Search for the cell housing the specified text and yield its (x, y) center coordinate. 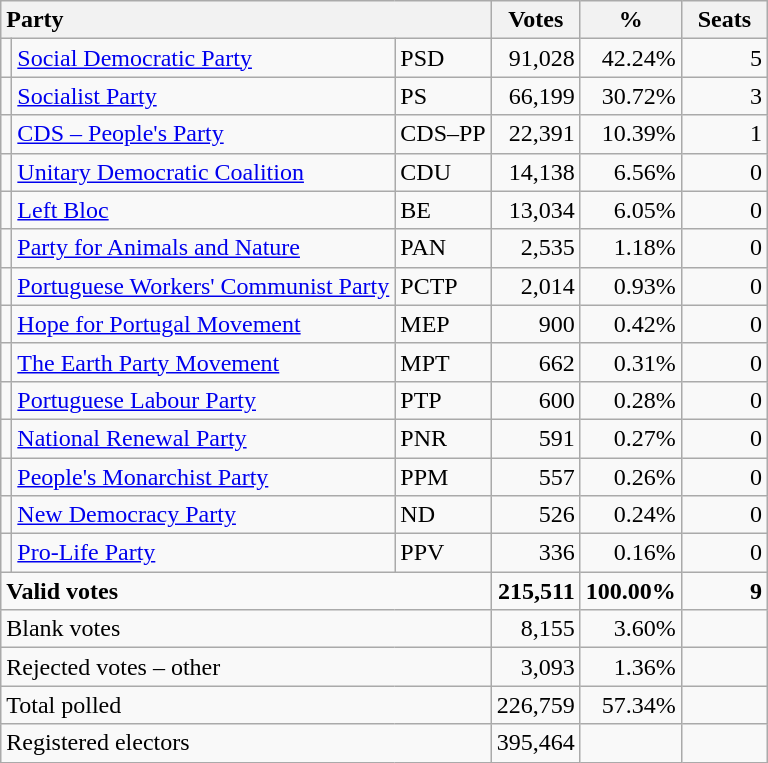
MEP (443, 324)
226,759 (536, 705)
1.36% (630, 667)
3,093 (536, 667)
336 (536, 553)
3 (724, 96)
Votes (536, 20)
CDU (443, 172)
526 (536, 515)
42.24% (630, 58)
Registered electors (246, 743)
Seats (724, 20)
0.16% (630, 553)
14,138 (536, 172)
66,199 (536, 96)
CDS – People's Party (204, 134)
PPV (443, 553)
0.31% (630, 362)
6.56% (630, 172)
Party for Animals and Nature (204, 248)
0.24% (630, 515)
10.39% (630, 134)
CDS–PP (443, 134)
215,511 (536, 591)
PSD (443, 58)
900 (536, 324)
600 (536, 400)
662 (536, 362)
PS (443, 96)
Hope for Portugal Movement (204, 324)
557 (536, 477)
100.00% (630, 591)
MPT (443, 362)
ND (443, 515)
Total polled (246, 705)
Socialist Party (204, 96)
Unitary Democratic Coalition (204, 172)
Valid votes (246, 591)
The Earth Party Movement (204, 362)
PTP (443, 400)
% (630, 20)
591 (536, 438)
57.34% (630, 705)
National Renewal Party (204, 438)
395,464 (536, 743)
0.26% (630, 477)
PCTP (443, 286)
PAN (443, 248)
0.42% (630, 324)
9 (724, 591)
1 (724, 134)
22,391 (536, 134)
Portuguese Labour Party (204, 400)
13,034 (536, 210)
0.93% (630, 286)
Blank votes (246, 629)
0.28% (630, 400)
Party (246, 20)
Rejected votes – other (246, 667)
PPM (443, 477)
New Democracy Party (204, 515)
Social Democratic Party (204, 58)
3.60% (630, 629)
BE (443, 210)
1.18% (630, 248)
People's Monarchist Party (204, 477)
30.72% (630, 96)
Left Bloc (204, 210)
2,535 (536, 248)
PNR (443, 438)
6.05% (630, 210)
91,028 (536, 58)
2,014 (536, 286)
8,155 (536, 629)
Portuguese Workers' Communist Party (204, 286)
5 (724, 58)
0.27% (630, 438)
Pro-Life Party (204, 553)
